Extract the [X, Y] coordinate from the center of the cell holding the provided text.  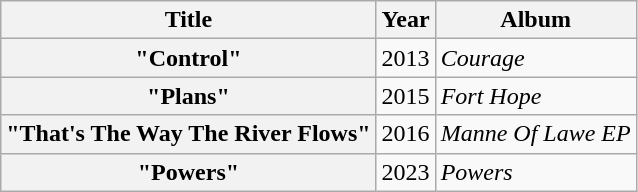
Title [188, 20]
Courage [536, 58]
"Control" [188, 58]
"That's The Way The River Flows" [188, 134]
2016 [406, 134]
Year [406, 20]
"Plans" [188, 96]
Fort Hope [536, 96]
"Powers" [188, 172]
Powers [536, 172]
Album [536, 20]
2013 [406, 58]
Manne Of Lawe EP [536, 134]
2023 [406, 172]
2015 [406, 96]
